Search for the cell housing the specified text and yield its [x, y] center coordinate. 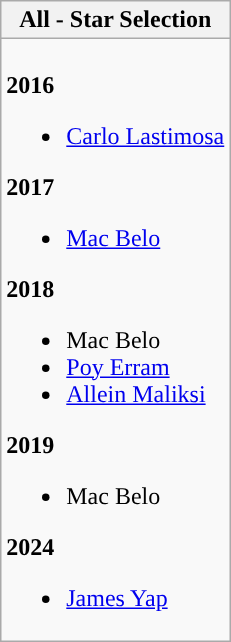
All - Star Selection [116, 20]
2016Carlo Lastimosa2017Mac Belo2018Mac BeloPoy ErramAllein Maliksi2019Mac Belo2024James Yap [116, 340]
